Determine the (X, Y) coordinate at the center of the cell enclosing the given text.  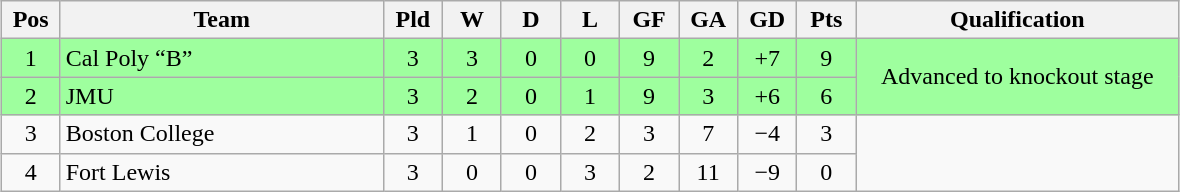
Team (222, 20)
Boston College (222, 134)
L (590, 20)
+6 (768, 96)
4 (30, 172)
Pts (826, 20)
GF (650, 20)
−4 (768, 134)
W (472, 20)
Cal Poly “B” (222, 58)
Qualification (1018, 20)
GA (708, 20)
Fort Lewis (222, 172)
Advanced to knockout stage (1018, 77)
−9 (768, 172)
Pos (30, 20)
7 (708, 134)
D (530, 20)
+7 (768, 58)
Pld (412, 20)
JMU (222, 96)
11 (708, 172)
GD (768, 20)
6 (826, 96)
